Identify which cell holds the provided text, then report its [X, Y] central coordinate. 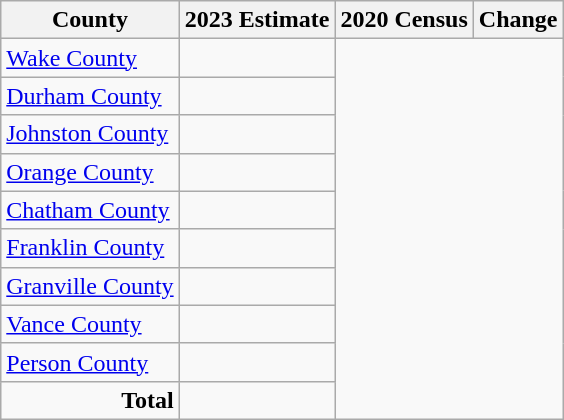
Person County [90, 362]
2020 Census [404, 20]
Durham County [90, 96]
Wake County [90, 58]
Total [90, 400]
County [90, 20]
Chatham County [90, 210]
Change [518, 20]
Vance County [90, 324]
2023 Estimate [257, 20]
Franklin County [90, 248]
Johnston County [90, 134]
Orange County [90, 172]
Granville County [90, 286]
